Return (X, Y) of the center of cell containing provided text 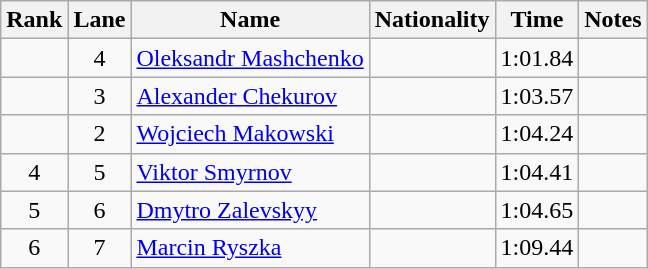
1:09.44 (537, 248)
1:03.57 (537, 96)
Time (537, 20)
Lane (100, 20)
7 (100, 248)
Wojciech Makowski (250, 134)
Name (250, 20)
Oleksandr Mashchenko (250, 58)
3 (100, 96)
Notes (613, 20)
1:04.24 (537, 134)
Marcin Ryszka (250, 248)
1:04.41 (537, 172)
Viktor Smyrnov (250, 172)
Nationality (432, 20)
1:01.84 (537, 58)
1:04.65 (537, 210)
2 (100, 134)
Rank (34, 20)
Dmytro Zalevskyy (250, 210)
Alexander Chekurov (250, 96)
